For the text-containing cell, return its midpoint in [x, y] coordinate format. 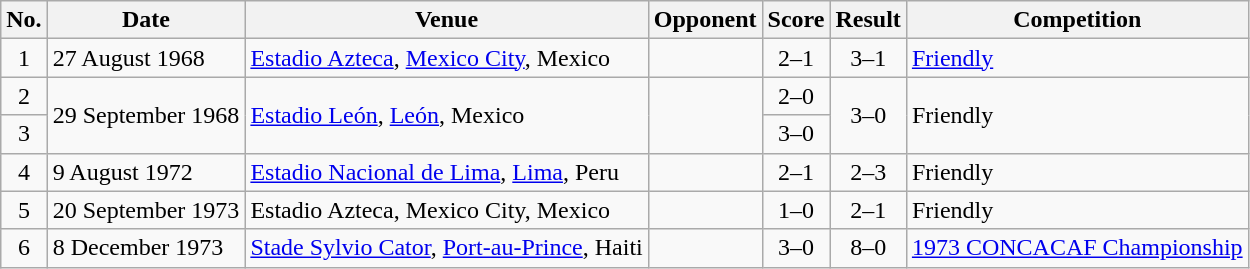
3 [24, 134]
No. [24, 20]
5 [24, 210]
1–0 [796, 210]
2–3 [868, 172]
4 [24, 172]
Date [146, 20]
3–1 [868, 58]
8–0 [868, 248]
Competition [1077, 20]
Estadio León, León, Mexico [446, 115]
Stade Sylvio Cator, Port-au-Prince, Haiti [446, 248]
2 [24, 96]
Estadio Nacional de Lima, Lima, Peru [446, 172]
27 August 1968 [146, 58]
29 September 1968 [146, 115]
1 [24, 58]
2–0 [796, 96]
Venue [446, 20]
Result [868, 20]
20 September 1973 [146, 210]
1973 CONCACAF Championship [1077, 248]
9 August 1972 [146, 172]
Score [796, 20]
Opponent [705, 20]
8 December 1973 [146, 248]
6 [24, 248]
